Return the (X, Y) coordinate for the center point of the cell that contains the specified text.  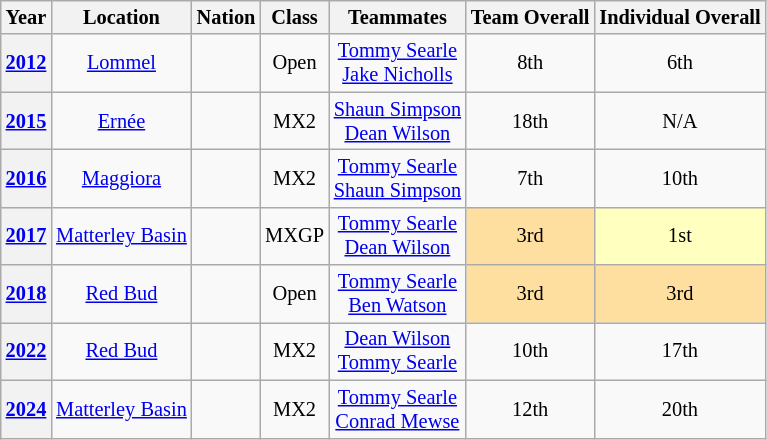
8th (530, 63)
MXGP (294, 236)
17th (680, 351)
Lommel (121, 63)
Individual Overall (680, 17)
Dean WilsonTommy Searle (398, 351)
2022 (26, 351)
N/A (680, 121)
2024 (26, 409)
18th (530, 121)
20th (680, 409)
1st (680, 236)
2015 (26, 121)
6th (680, 63)
2012 (26, 63)
Team Overall (530, 17)
Shaun SimpsonDean Wilson (398, 121)
Teammates (398, 17)
Tommy SearleDean Wilson (398, 236)
Location (121, 17)
Nation (226, 17)
Maggiora (121, 178)
Ernée (121, 121)
Class (294, 17)
7th (530, 178)
2017 (26, 236)
12th (530, 409)
Year (26, 17)
Tommy SearleShaun Simpson (398, 178)
2018 (26, 294)
Tommy SearleBen Watson (398, 294)
Tommy SearleConrad Mewse (398, 409)
2016 (26, 178)
Tommy SearleJake Nicholls (398, 63)
